Extract the (x, y) coordinate from the center of the cell holding the provided text.  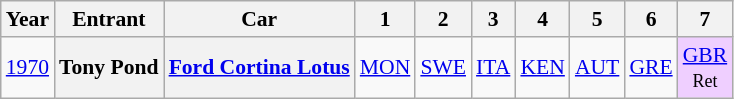
2 (443, 19)
7 (706, 19)
AUT (597, 68)
GRE (650, 68)
ITA (493, 68)
GBRRet (706, 68)
Car (260, 19)
5 (597, 19)
Year (28, 19)
4 (542, 19)
MON (386, 68)
1 (386, 19)
3 (493, 19)
SWE (443, 68)
Entrant (109, 19)
Tony Pond (109, 68)
Ford Cortina Lotus (260, 68)
6 (650, 19)
KEN (542, 68)
1970 (28, 68)
